Find where the given text appears and provide that cell's center as [x, y] coordinate. 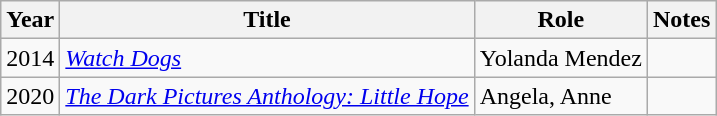
Title [267, 20]
2020 [30, 96]
The Dark Pictures Anthology: Little Hope [267, 96]
Notes [681, 20]
2014 [30, 58]
Role [560, 20]
Watch Dogs [267, 58]
Year [30, 20]
Yolanda Mendez [560, 58]
Angela, Anne [560, 96]
